Find where the given text appears and provide that cell's center as [X, Y] coordinate. 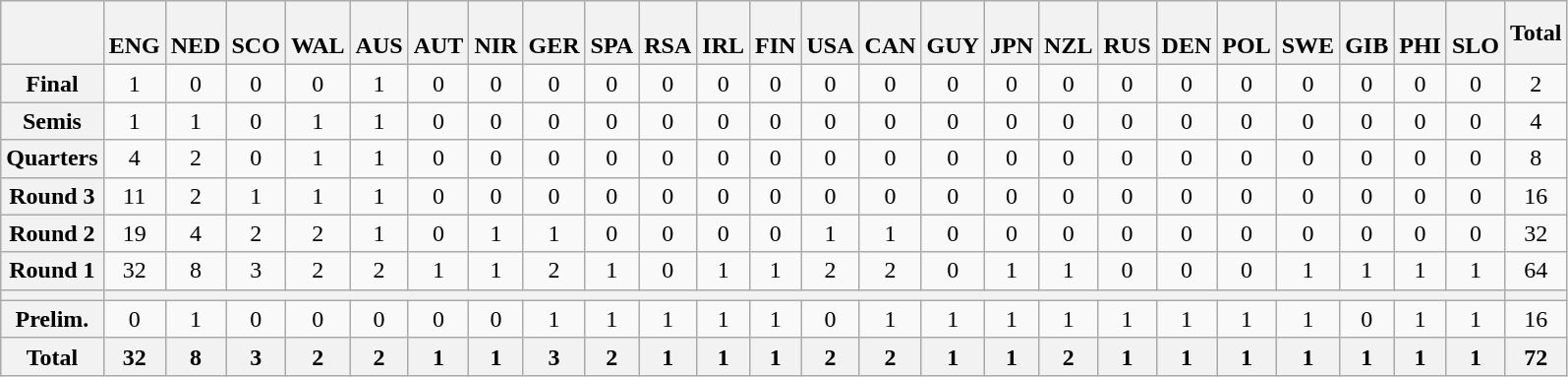
FIN [776, 33]
AUT [438, 33]
Final [52, 84]
AUS [379, 33]
CAN [891, 33]
19 [134, 233]
ENG [134, 33]
RUS [1127, 33]
Semis [52, 121]
SCO [256, 33]
NZL [1069, 33]
GER [554, 33]
SWE [1307, 33]
Round 1 [52, 271]
DEN [1187, 33]
IRL [724, 33]
SPA [611, 33]
POL [1247, 33]
Round 3 [52, 196]
Quarters [52, 158]
PHI [1421, 33]
WAL [318, 33]
11 [134, 196]
64 [1537, 271]
SLO [1475, 33]
GIB [1366, 33]
NED [196, 33]
NIR [495, 33]
USA [830, 33]
Prelim. [52, 319]
JPN [1011, 33]
GUY [953, 33]
Round 2 [52, 233]
72 [1537, 356]
RSA [668, 33]
